Scan for the cell matching the given text and deliver its (X, Y) coordinate at center. 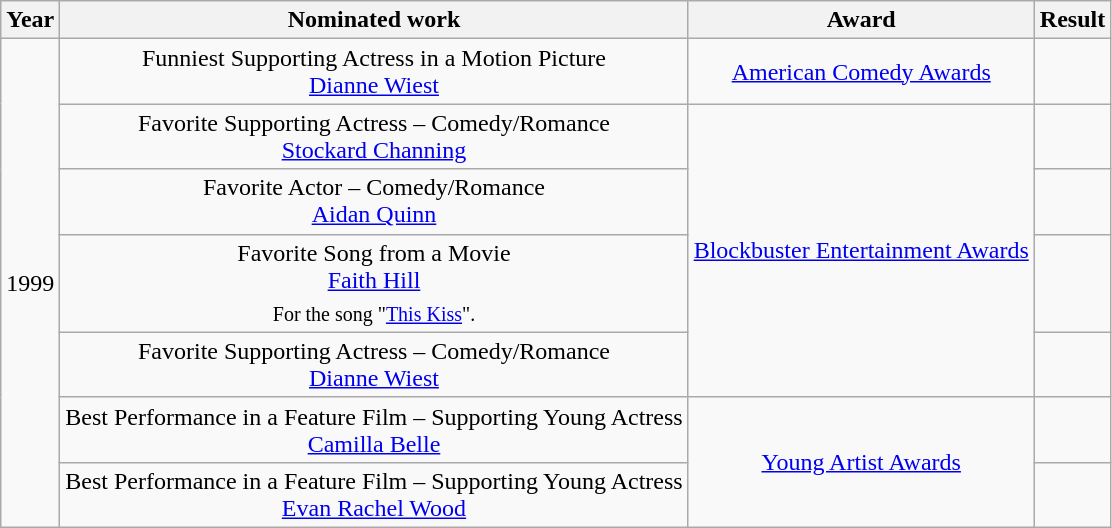
Year (30, 20)
Best Performance in a Feature Film – Supporting Young Actress Camilla Belle (374, 430)
Funniest Supporting Actress in a Motion Picture Dianne Wiest (374, 72)
Blockbuster Entertainment Awards (861, 251)
Favorite Actor – Comedy/Romance Aidan Quinn (374, 202)
American Comedy Awards (861, 72)
Nominated work (374, 20)
Best Performance in a Feature Film – Supporting Young Actress Evan Rachel Wood (374, 494)
Award (861, 20)
Favorite Song from a Movie Faith Hill For the song "This Kiss". (374, 283)
Young Artist Awards (861, 462)
Favorite Supporting Actress – Comedy/Romance Dianne Wiest (374, 364)
Result (1072, 20)
1999 (30, 284)
Favorite Supporting Actress – Comedy/Romance Stockard Channing (374, 136)
